Extract the (X, Y) coordinate from the center of the cell holding the provided text.  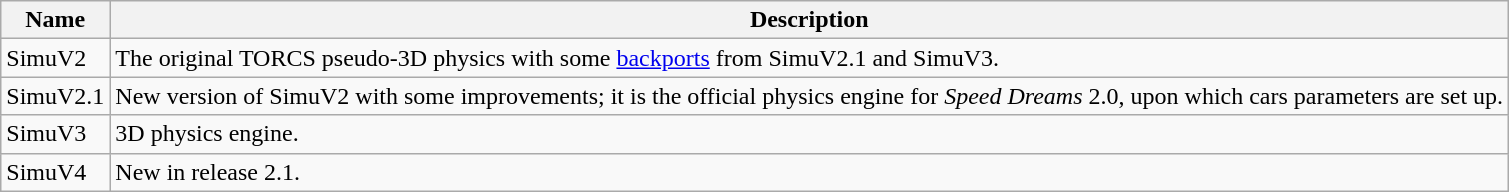
SimuV2.1 (56, 96)
New in release 2.1. (810, 172)
New version of SimuV2 with some improvements; it is the official physics engine for Speed Dreams 2.0, upon which cars parameters are set up. (810, 96)
Description (810, 20)
3D physics engine. (810, 134)
SimuV3 (56, 134)
SimuV2 (56, 58)
SimuV4 (56, 172)
The original TORCS pseudo-3D physics with some backports from SimuV2.1 and SimuV3. (810, 58)
Name (56, 20)
